Locate the cell with the specified text and output its [X, Y] center coordinate. 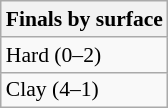
Clay (4–1) [84, 90]
Hard (0–2) [84, 55]
Finals by surface [84, 19]
